Return the (X, Y) coordinate for the center point of the cell that contains the specified text.  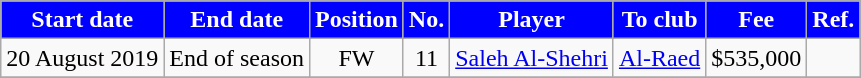
Player (532, 20)
End of season (237, 58)
FW (357, 58)
Fee (756, 20)
Saleh Al-Shehri (532, 58)
11 (426, 58)
No. (426, 20)
To club (659, 20)
$535,000 (756, 58)
Al-Raed (659, 58)
End date (237, 20)
Start date (82, 20)
20 August 2019 (82, 58)
Position (357, 20)
Ref. (834, 20)
